Identify which cell holds the provided text, then report its [x, y] central coordinate. 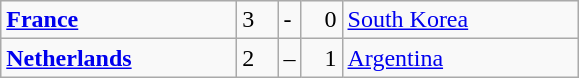
Netherlands [119, 58]
2 [258, 58]
South Korea [460, 20]
France [119, 20]
- [290, 20]
0 [322, 20]
3 [258, 20]
– [290, 58]
1 [322, 58]
Argentina [460, 58]
